Capture the cell that displays the provided text and extract its [x, y] central coordinate. 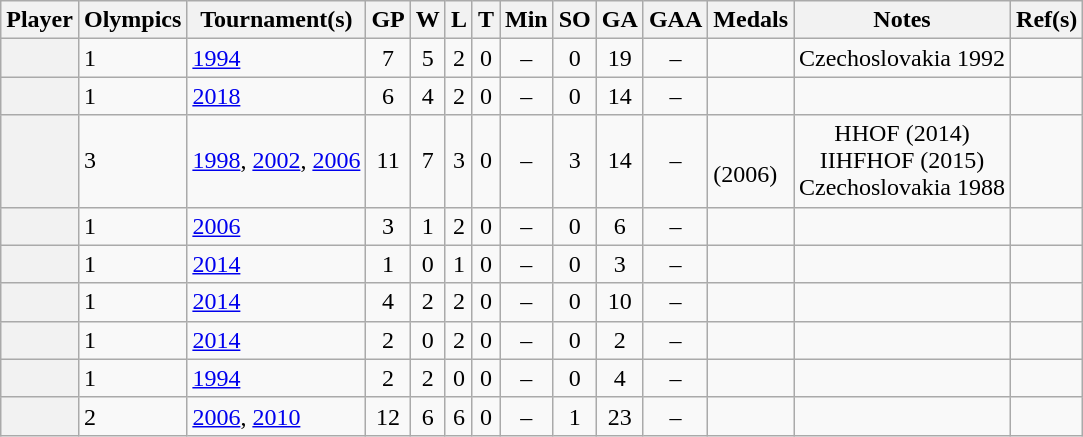
2006, 2010 [276, 416]
Ref(s) [1047, 20]
L [458, 20]
5 [428, 58]
Notes [902, 20]
11 [388, 161]
23 [620, 416]
2006 [276, 226]
(2006) [751, 161]
Olympics [132, 20]
GA [620, 20]
Min [527, 20]
Player [40, 20]
GAA [675, 20]
Tournament(s) [276, 20]
10 [620, 302]
1998, 2002, 2006 [276, 161]
12 [388, 416]
T [486, 20]
19 [620, 58]
GP [388, 20]
Czechoslovakia 1992 [902, 58]
SO [574, 20]
HHOF (2014) IIHFHOF (2015)Czechoslovakia 1988 [902, 161]
Medals [751, 20]
W [428, 20]
2018 [276, 96]
